From the cell containing the given text, extract its center point as (X, Y) coordinate. 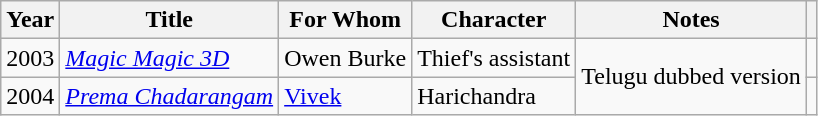
Prema Chadarangam (170, 96)
2004 (30, 96)
Owen Burke (346, 58)
Telugu dubbed version (692, 77)
Notes (692, 20)
Thief's assistant (494, 58)
Character (494, 20)
Title (170, 20)
Magic Magic 3D (170, 58)
2003 (30, 58)
Vivek (346, 96)
Year (30, 20)
Harichandra (494, 96)
For Whom (346, 20)
